Identify which cell holds the provided text, then report its (x, y) central coordinate. 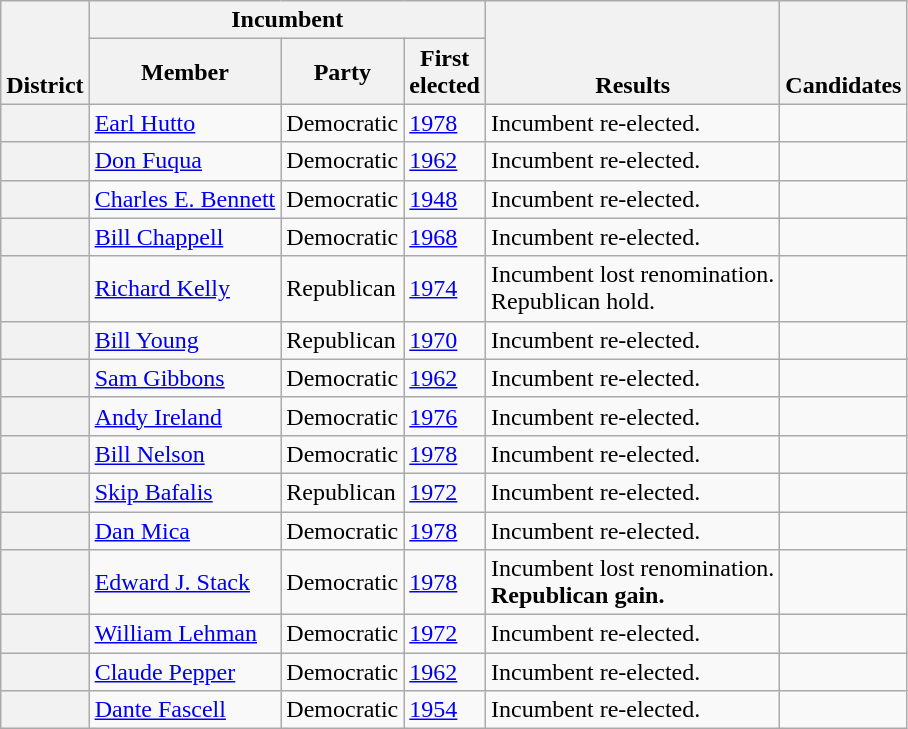
Bill Nelson (185, 454)
Firstelected (445, 72)
Dan Mica (185, 531)
William Lehman (185, 634)
1974 (445, 288)
1970 (445, 340)
District (45, 52)
Charles E. Bennett (185, 199)
Sam Gibbons (185, 378)
Results (632, 52)
Incumbent lost renomination.Republican gain. (632, 582)
Richard Kelly (185, 288)
Andy Ireland (185, 416)
Edward J. Stack (185, 582)
Member (185, 72)
Bill Chappell (185, 237)
Bill Young (185, 340)
Incumbent (287, 20)
Dante Fascell (185, 710)
Party (342, 72)
Candidates (844, 52)
Don Fuqua (185, 161)
1976 (445, 416)
Incumbent lost renomination.Republican hold. (632, 288)
Claude Pepper (185, 672)
Skip Bafalis (185, 492)
1968 (445, 237)
1948 (445, 199)
Earl Hutto (185, 123)
1954 (445, 710)
